Find where the given text appears and provide that cell's center as (X, Y) coordinate. 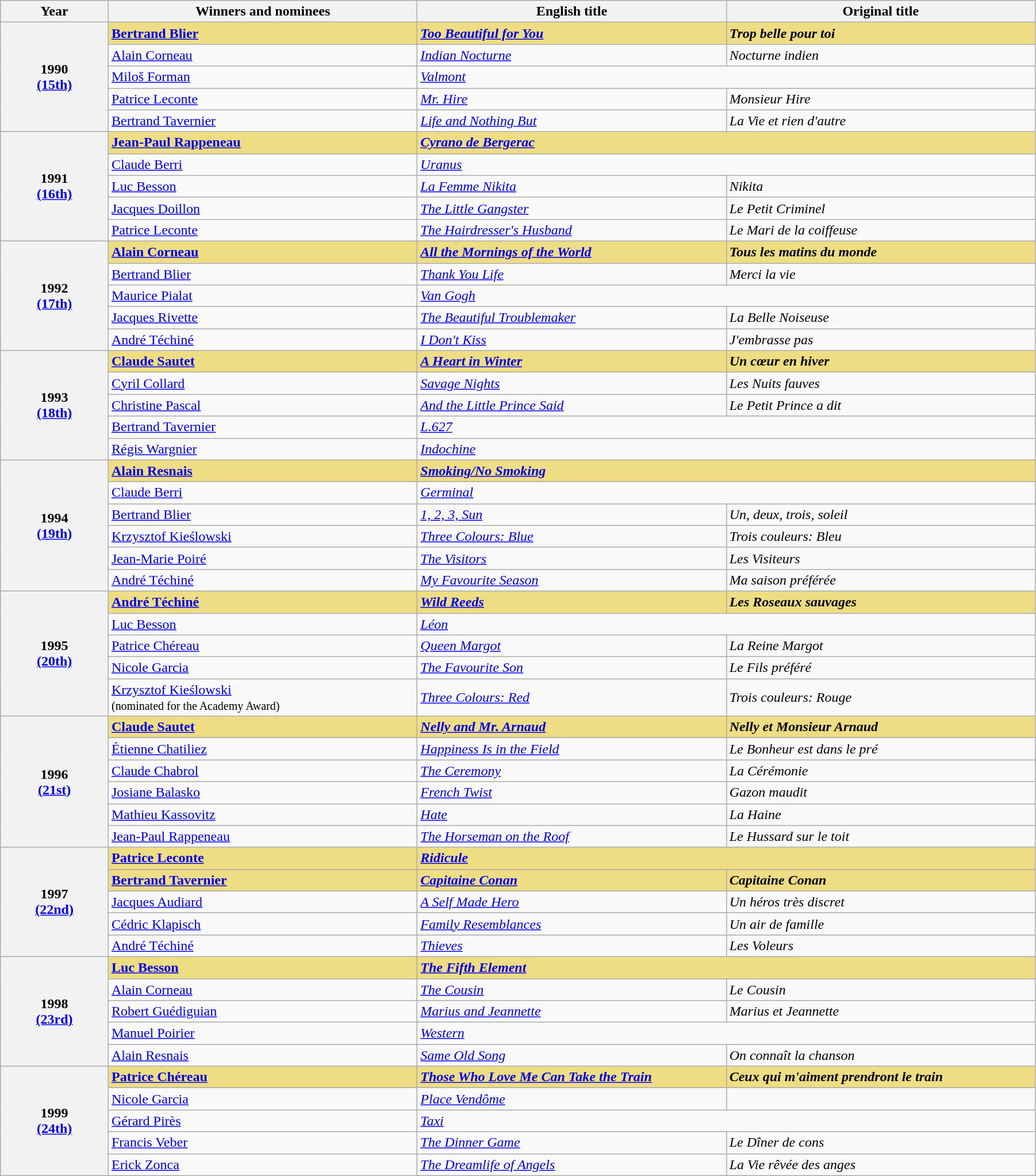
My Favourite Season (571, 580)
Hate (571, 814)
Cyril Collard (262, 383)
Nikita (881, 186)
Monsieur Hire (881, 99)
La Haine (881, 814)
Jacques Rivette (262, 318)
Trois couleurs: Rouge (881, 698)
1991(16th) (55, 186)
Le Hussard sur le toit (881, 836)
Gérard Pirès (262, 1121)
1996(21st) (55, 782)
French Twist (571, 793)
La Belle Noiseuse (881, 318)
Claude Chabrol (262, 771)
Jacques Audiard (262, 902)
Le Dîner de cons (881, 1143)
The Horseman on the Roof (571, 836)
Nelly et Monsieur Arnaud (881, 727)
Year (55, 11)
Thank You Life (571, 274)
Original title (881, 11)
Marius et Jeannette (881, 1012)
L.627 (727, 427)
The Beautiful Troublemaker (571, 318)
1999(24th) (55, 1121)
Life and Nothing But (571, 121)
La Vie rêvée des anges (881, 1165)
Valmont (727, 77)
Krzysztof Kieślowski(nominated for the Academy Award) (262, 698)
Smoking/No Smoking (727, 471)
Three Colours: Red (571, 698)
Same Old Song (571, 1055)
The Visitors (571, 558)
J'embrasse pas (881, 340)
Ceux qui m'aiment prendront le train (881, 1077)
The Fifth Element (727, 967)
Mr. Hire (571, 99)
Manuel Poirier (262, 1033)
1993(18th) (55, 405)
Le Cousin (881, 989)
Le Fils préféré (881, 668)
Savage Nights (571, 383)
A Heart in Winter (571, 362)
On connaît la chanson (881, 1055)
Nelly and Mr. Arnaud (571, 727)
Winners and nominees (262, 11)
English title (571, 11)
The Little Gangster (571, 208)
Krzysztof Kieślowski (262, 536)
The Favourite Son (571, 668)
Léon (727, 624)
Too Beautiful for You (571, 33)
Un air de famille (881, 924)
Trop belle pour toi (881, 33)
Happiness Is in the Field (571, 749)
1994(19th) (55, 525)
Régis Wargnier (262, 449)
Les Visiteurs (881, 558)
Wild Reeds (571, 602)
Un héros très discret (881, 902)
Le Mari de la coiffeuse (881, 230)
The Cousin (571, 989)
Taxi (727, 1121)
Les Voleurs (881, 946)
Merci la vie (881, 274)
Jacques Doillon (262, 208)
1992(17th) (55, 295)
1990(15th) (55, 77)
Le Bonheur est dans le pré (881, 749)
Three Colours: Blue (571, 536)
A Self Made Hero (571, 902)
Jean-Marie Poiré (262, 558)
Cyrano de Bergerac (727, 143)
1995(20th) (55, 653)
Josiane Balasko (262, 793)
Un, deux, trois, soleil (881, 514)
Queen Margot (571, 646)
Trois couleurs: Bleu (881, 536)
Marius and Jeannette (571, 1012)
And the Little Prince Said (571, 405)
Christine Pascal (262, 405)
Le Petit Criminel (881, 208)
Van Gogh (727, 296)
Francis Veber (262, 1143)
Western (727, 1033)
Ma saison préférée (881, 580)
Family Resemblances (571, 924)
Uranus (727, 164)
Germinal (727, 493)
La Reine Margot (881, 646)
Nocturne indien (881, 55)
Erick Zonca (262, 1165)
La Cérémonie (881, 771)
Those Who Love Me Can Take the Train (571, 1077)
Robert Guédiguian (262, 1012)
Mathieu Kassovitz (262, 814)
La Vie et rien d'autre (881, 121)
Cédric Klapisch (262, 924)
Miloš Forman (262, 77)
1998(23rd) (55, 1011)
Place Vendôme (571, 1099)
I Don't Kiss (571, 340)
The Ceremony (571, 771)
Tous les matins du monde (881, 252)
Gazon maudit (881, 793)
1997(22nd) (55, 902)
All the Mornings of the World (571, 252)
Thieves (571, 946)
The Dreamlife of Angels (571, 1165)
Un cœur en hiver (881, 362)
La Femme Nikita (571, 186)
1, 2, 3, Sun (571, 514)
Le Petit Prince a dit (881, 405)
Les Nuits fauves (881, 383)
The Hairdresser's Husband (571, 230)
Ridicule (727, 858)
Étienne Chatiliez (262, 749)
Maurice Pialat (262, 296)
Indian Nocturne (571, 55)
Indochine (727, 449)
Les Roseaux sauvages (881, 602)
The Dinner Game (571, 1143)
